Determine the (X, Y) coordinate at the center of the cell enclosing the given text.  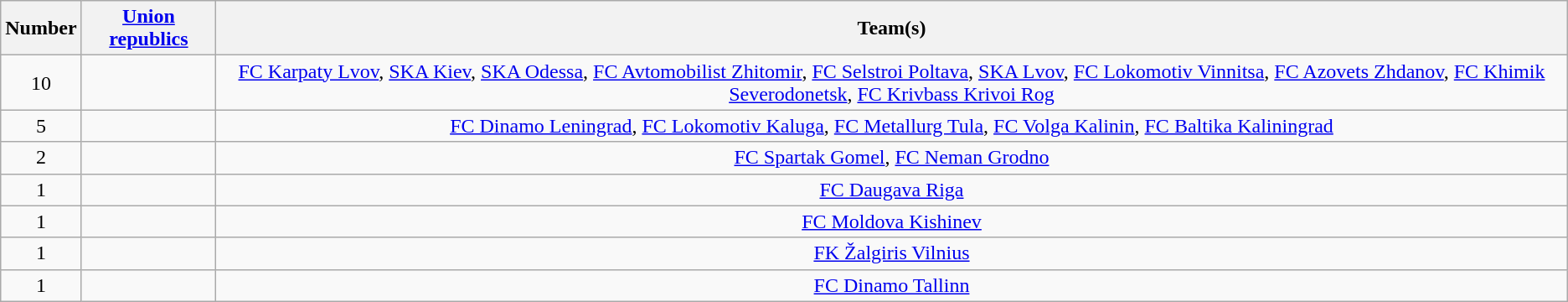
FC Moldova Kishinev (892, 221)
FC Spartak Gomel, FC Neman Grodno (892, 158)
5 (41, 126)
10 (41, 82)
FC Daugava Riga (892, 190)
2 (41, 158)
Team(s) (892, 29)
Number (41, 29)
FC Dinamo Leningrad, FC Lokomotiv Kaluga, FC Metallurg Tula, FC Volga Kalinin, FC Baltika Kaliningrad (892, 126)
FK Žalgiris Vilnius (892, 253)
FC Dinamo Tallinn (892, 285)
Union republics (149, 29)
